Determine the [x, y] coordinate at the center of the cell enclosing the given text.  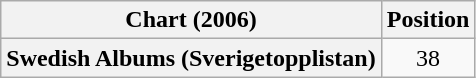
38 [428, 58]
Chart (2006) [191, 20]
Swedish Albums (Sverigetopplistan) [191, 58]
Position [428, 20]
